Scan for the cell matching the given text and deliver its (x, y) coordinate at center. 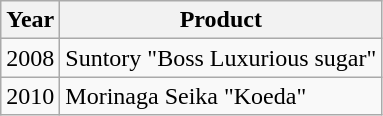
Suntory "Boss Luxurious sugar" (221, 58)
2008 (30, 58)
Morinaga Seika "Koeda" (221, 96)
Year (30, 20)
2010 (30, 96)
Product (221, 20)
